Identify which cell holds the provided text, then report its (x, y) central coordinate. 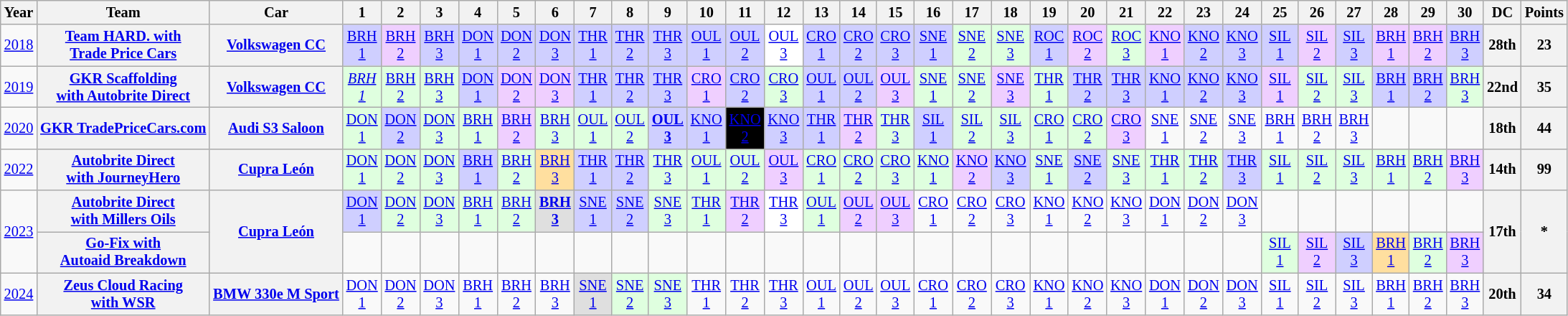
10 (707, 12)
20th (1502, 294)
7 (593, 12)
2 (401, 12)
Team HARD. withTrade Price Cars (123, 45)
26 (1317, 12)
28th (1502, 45)
14 (859, 12)
9 (668, 12)
5 (516, 12)
3 (439, 12)
35 (1544, 87)
Autobrite Directwith JourneyHero (123, 169)
44 (1544, 128)
ROC1 (1049, 45)
Team (123, 12)
4 (478, 12)
6 (555, 12)
Car (275, 12)
Autobrite Directwith Millers Oils (123, 211)
27 (1354, 12)
2023 (19, 231)
2020 (19, 128)
Points (1544, 12)
17th (1502, 231)
34 (1544, 294)
13 (821, 12)
Audi S3 Saloon (275, 128)
2019 (19, 87)
8 (630, 12)
19 (1049, 12)
22nd (1502, 87)
* (1544, 231)
18 (1011, 12)
21 (1126, 12)
12 (783, 12)
11 (745, 12)
ROC3 (1126, 45)
2024 (19, 294)
99 (1544, 169)
ROC2 (1087, 45)
Go-Fix withAutoaid Breakdown (123, 252)
29 (1428, 12)
28 (1391, 12)
GKR Scaffoldingwith Autobrite Direct (123, 87)
15 (895, 12)
24 (1242, 12)
14th (1502, 169)
1 (362, 12)
16 (933, 12)
17 (972, 12)
22 (1165, 12)
2022 (19, 169)
Zeus Cloud Racingwith WSR (123, 294)
Year (19, 12)
18th (1502, 128)
2018 (19, 45)
GKR TradePriceCars.com (123, 128)
DC (1502, 12)
25 (1280, 12)
BMW 330e M Sport (275, 294)
30 (1465, 12)
20 (1087, 12)
